Scan for the cell matching the given text and deliver its [x, y] coordinate at center. 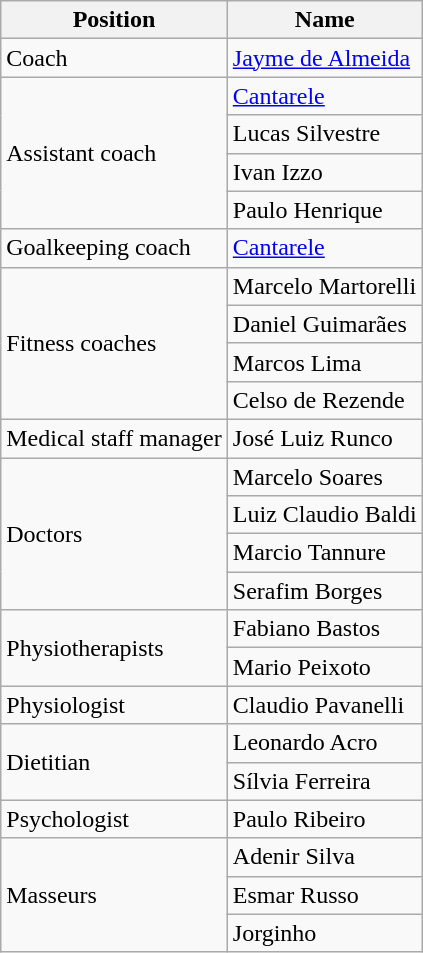
Fabiano Bastos [324, 629]
Doctors [114, 534]
Luiz Claudio Baldi [324, 515]
Celso de Rezende [324, 400]
Marcio Tannure [324, 553]
Physiotherapists [114, 648]
Coach [114, 58]
Ivan Izzo [324, 172]
José Luiz Runco [324, 438]
Physiologist [114, 705]
Marcelo Martorelli [324, 286]
Adenir Silva [324, 857]
Psychologist [114, 819]
Leonardo Acro [324, 743]
Jayme de Almeida [324, 58]
Assistant coach [114, 153]
Paulo Henrique [324, 210]
Daniel Guimarães [324, 324]
Marcos Lima [324, 362]
Goalkeeping coach [114, 248]
Sílvia Ferreira [324, 781]
Lucas Silvestre [324, 134]
Claudio Pavanelli [324, 705]
Medical staff manager [114, 438]
Dietitian [114, 762]
Mario Peixoto [324, 667]
Esmar Russo [324, 895]
Position [114, 20]
Fitness coaches [114, 343]
Serafim Borges [324, 591]
Paulo Ribeiro [324, 819]
Name [324, 20]
Jorginho [324, 933]
Marcelo Soares [324, 477]
Masseurs [114, 895]
